Determine the [X, Y] coordinate at the center of the cell enclosing the given text.  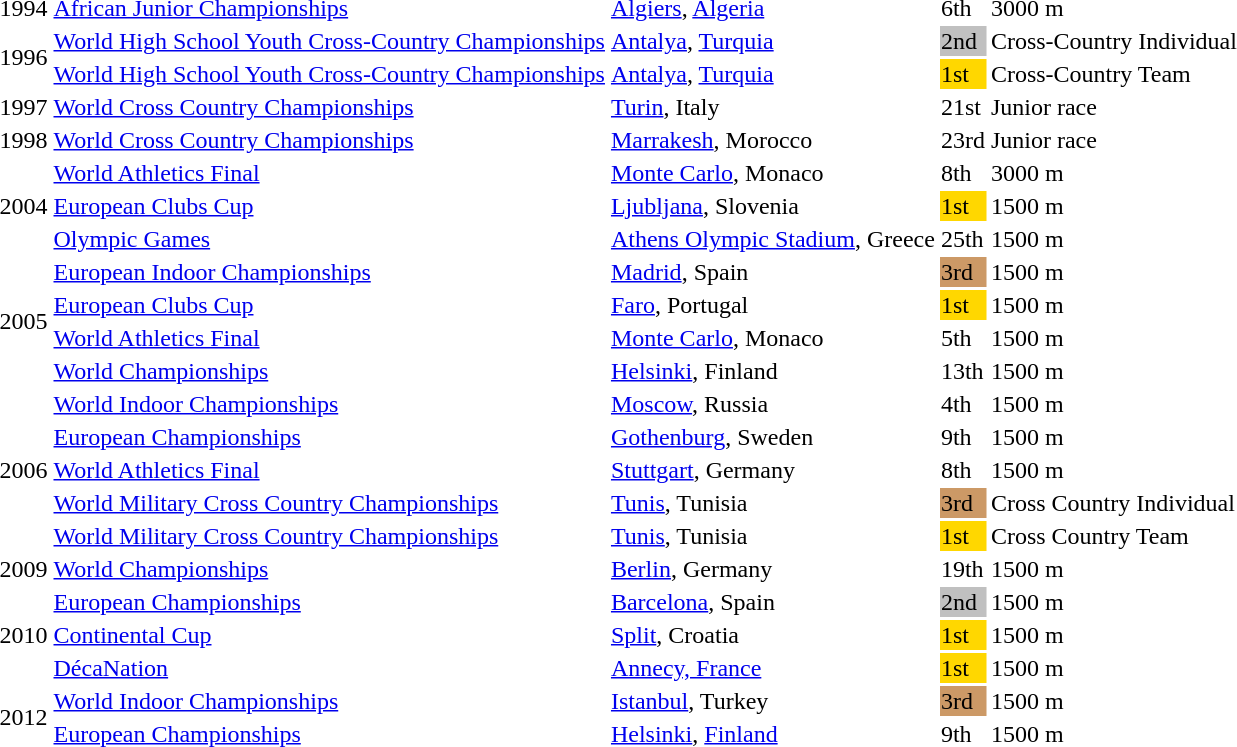
Continental Cup [329, 635]
9th [962, 437]
4th [962, 404]
Ljubljana, Slovenia [772, 206]
21st [962, 107]
Olympic Games [329, 239]
Annecy, France [772, 668]
Marrakesh, Morocco [772, 140]
13th [962, 371]
Faro, Portugal [772, 305]
Moscow, Russia [772, 404]
5th [962, 338]
DécaNation [329, 668]
Gothenburg, Sweden [772, 437]
25th [962, 239]
Barcelona, Spain [772, 602]
Stuttgart, Germany [772, 470]
Turin, Italy [772, 107]
European Indoor Championships [329, 272]
Split, Croatia [772, 635]
23rd [962, 140]
19th [962, 569]
Berlin, Germany [772, 569]
Istanbul, Turkey [772, 701]
Athens Olympic Stadium, Greece [772, 239]
Helsinki, Finland [772, 371]
Madrid, Spain [772, 272]
